For the text-containing cell, return its midpoint in (X, Y) coordinate format. 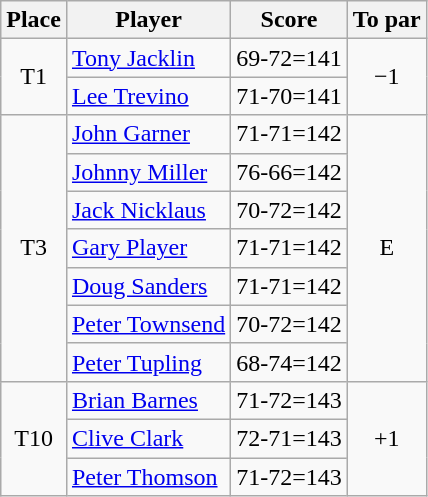
John Garner (148, 134)
Player (148, 20)
Place (34, 20)
Brian Barnes (148, 400)
Peter Tupling (148, 362)
Johnny Miller (148, 172)
69-72=141 (290, 58)
T10 (34, 438)
T1 (34, 77)
71-70=141 (290, 96)
Lee Trevino (148, 96)
E (386, 248)
+1 (386, 438)
Score (290, 20)
To par (386, 20)
Tony Jacklin (148, 58)
76-66=142 (290, 172)
68-74=142 (290, 362)
Peter Townsend (148, 324)
72-71=143 (290, 438)
Clive Clark (148, 438)
Gary Player (148, 248)
Jack Nicklaus (148, 210)
Doug Sanders (148, 286)
−1 (386, 77)
Peter Thomson (148, 477)
T3 (34, 248)
